Return the [x, y] coordinate for the center point of the cell that contains the specified text.  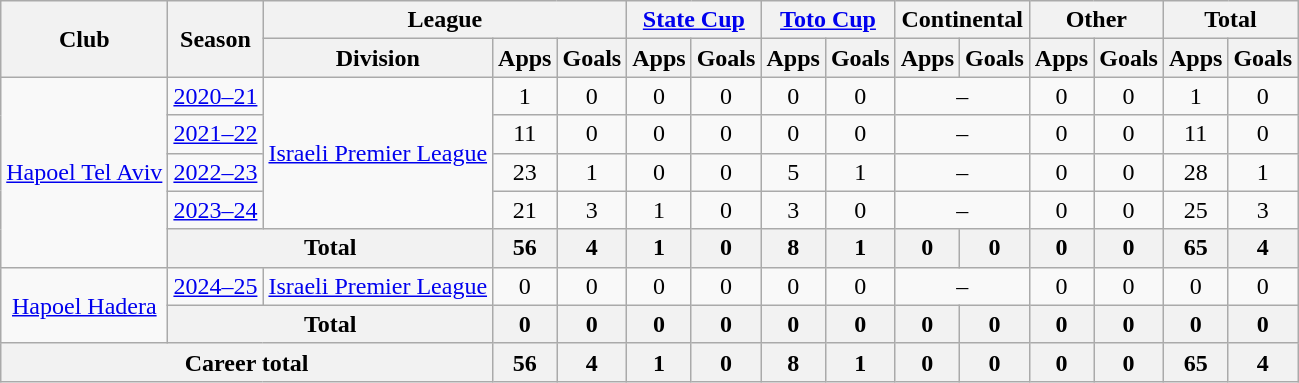
Season [216, 39]
23 [525, 172]
25 [1195, 210]
Hapoel Hadera [84, 305]
2023–24 [216, 210]
Club [84, 39]
2024–25 [216, 286]
Toto Cup [828, 20]
League [445, 20]
2020–21 [216, 96]
5 [793, 172]
28 [1195, 172]
Division [378, 58]
2022–23 [216, 172]
Continental [962, 20]
State Cup [694, 20]
21 [525, 210]
Career total [247, 362]
Other [1096, 20]
2021–22 [216, 134]
Hapoel Tel Aviv [84, 172]
